Pinpoint the cell where the given text exists, returning its (X, Y) midpoint coordinate. 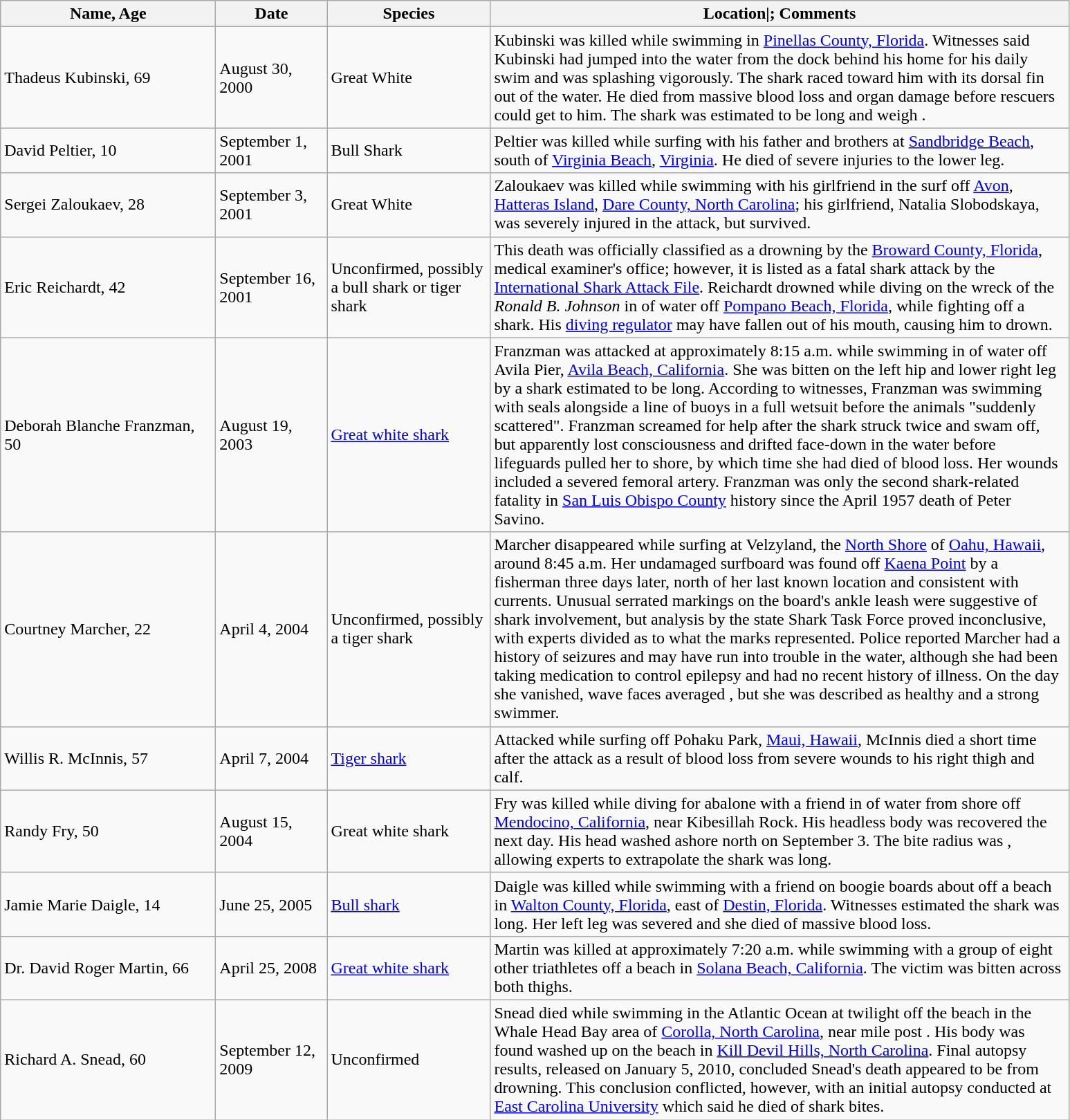
Eric Reichardt, 42 (108, 287)
August 30, 2000 (271, 77)
Date (271, 14)
September 16, 2001 (271, 287)
April 25, 2008 (271, 968)
September 3, 2001 (271, 205)
Unconfirmed (409, 1060)
April 7, 2004 (271, 758)
Species (409, 14)
Willis R. McInnis, 57 (108, 758)
Tiger shark (409, 758)
Unconfirmed, possibly a bull shark or tiger shark (409, 287)
April 4, 2004 (271, 630)
June 25, 2005 (271, 904)
David Peltier, 10 (108, 151)
August 19, 2003 (271, 434)
Location|; Comments (780, 14)
Bull Shark (409, 151)
September 12, 2009 (271, 1060)
Randy Fry, 50 (108, 832)
Unconfirmed, possibly a tiger shark (409, 630)
Jamie Marie Daigle, 14 (108, 904)
September 1, 2001 (271, 151)
Deborah Blanche Franzman, 50 (108, 434)
Courtney Marcher, 22 (108, 630)
Richard A. Snead, 60 (108, 1060)
Thadeus Kubinski, 69 (108, 77)
Sergei Zaloukaev, 28 (108, 205)
Dr. David Roger Martin, 66 (108, 968)
August 15, 2004 (271, 832)
Bull shark (409, 904)
Name, Age (108, 14)
